Search for the cell housing the specified text and yield its [x, y] center coordinate. 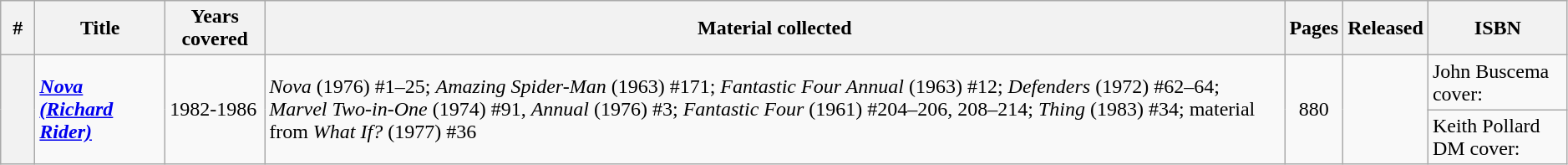
Material collected [775, 28]
Released [1386, 28]
Keith Pollard DM cover: [1497, 137]
Years covered [216, 28]
1982-1986 [216, 110]
Pages [1314, 28]
Nova (Richard Rider) [100, 110]
Title [100, 28]
# [18, 28]
880 [1314, 110]
ISBN [1497, 28]
John Buscema cover: [1497, 82]
